Provide the (X, Y) coordinate of the cell's center where the given text is located.  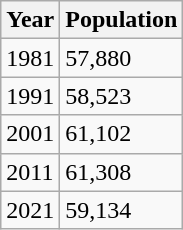
58,523 (122, 96)
2011 (30, 172)
1981 (30, 58)
61,308 (122, 172)
2001 (30, 134)
1991 (30, 96)
Year (30, 20)
57,880 (122, 58)
2021 (30, 210)
61,102 (122, 134)
Population (122, 20)
59,134 (122, 210)
